Locate the cell with the specified text and output its [x, y] center coordinate. 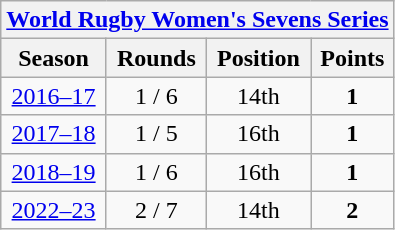
2 [353, 210]
Points [353, 58]
2 / 7 [156, 210]
Rounds [156, 58]
World Rugby Women's Sevens Series [198, 20]
1 / 5 [156, 134]
2022–23 [54, 210]
2017–18 [54, 134]
Position [258, 58]
2018–19 [54, 172]
2016–17 [54, 96]
Season [54, 58]
